Capture the cell that displays the provided text and extract its (x, y) central coordinate. 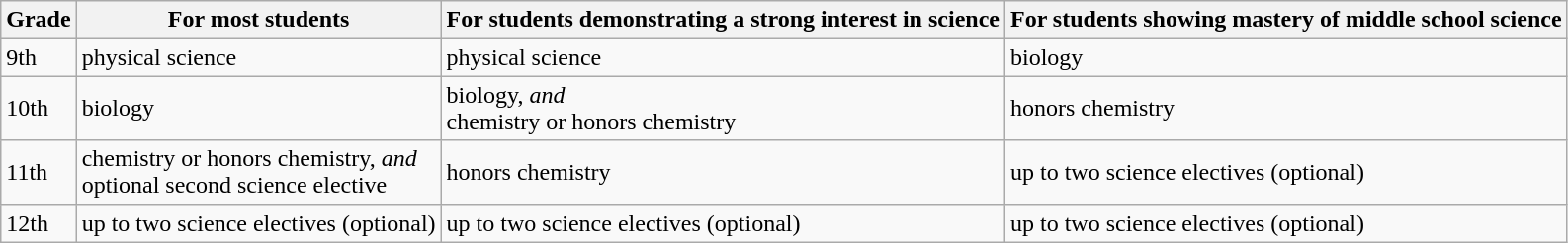
11th (39, 172)
For students demonstrating a strong interest in science (723, 20)
9th (39, 57)
12th (39, 223)
10th (39, 109)
biology, andchemistry or honors chemistry (723, 109)
For students showing mastery of middle school science (1285, 20)
chemistry or honors chemistry, andoptional second science elective (259, 172)
Grade (39, 20)
For most students (259, 20)
